Scan for the cell matching the given text and deliver its [x, y] coordinate at center. 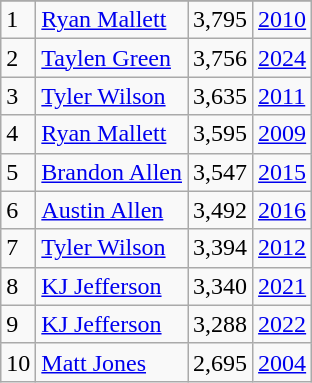
Austin Allen [112, 210]
4 [18, 134]
2021 [282, 286]
6 [18, 210]
1 [18, 20]
2015 [282, 172]
2,695 [220, 362]
9 [18, 324]
3,547 [220, 172]
3,595 [220, 134]
Taylen Green [112, 58]
7 [18, 248]
2011 [282, 96]
2024 [282, 58]
10 [18, 362]
3,288 [220, 324]
2004 [282, 362]
3,795 [220, 20]
3,394 [220, 248]
3,756 [220, 58]
2022 [282, 324]
8 [18, 286]
3,635 [220, 96]
3,340 [220, 286]
5 [18, 172]
2016 [282, 210]
2 [18, 58]
Matt Jones [112, 362]
3 [18, 96]
2012 [282, 248]
3,492 [220, 210]
Brandon Allen [112, 172]
2010 [282, 20]
2009 [282, 134]
